Pinpoint the cell where the given text exists, returning its (x, y) midpoint coordinate. 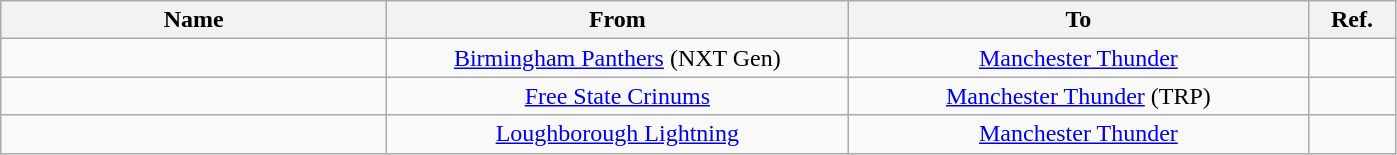
Ref. (1352, 20)
Birmingham Panthers (NXT Gen) (618, 58)
To (1078, 20)
Free State Crinums (618, 96)
Loughborough Lightning (618, 134)
From (618, 20)
Name (194, 20)
Manchester Thunder (TRP) (1078, 96)
